Pinpoint the cell where the given text exists, returning its (X, Y) midpoint coordinate. 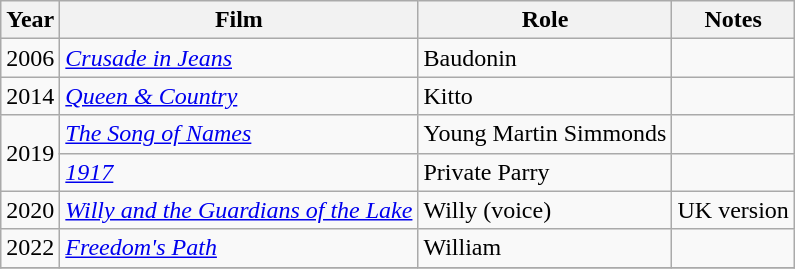
Queen & Country (239, 96)
1917 (239, 172)
Notes (733, 20)
2006 (30, 58)
Private Parry (545, 172)
2014 (30, 96)
Willy (voice) (545, 210)
Kitto (545, 96)
Freedom's Path (239, 248)
Year (30, 20)
The Song of Names (239, 134)
Young Martin Simmonds (545, 134)
Baudonin (545, 58)
Role (545, 20)
2019 (30, 153)
2020 (30, 210)
Film (239, 20)
2022 (30, 248)
UK version (733, 210)
William (545, 248)
Willy and the Guardians of the Lake (239, 210)
Crusade in Jeans (239, 58)
